Pinpoint the cell where the given text exists, returning its (x, y) midpoint coordinate. 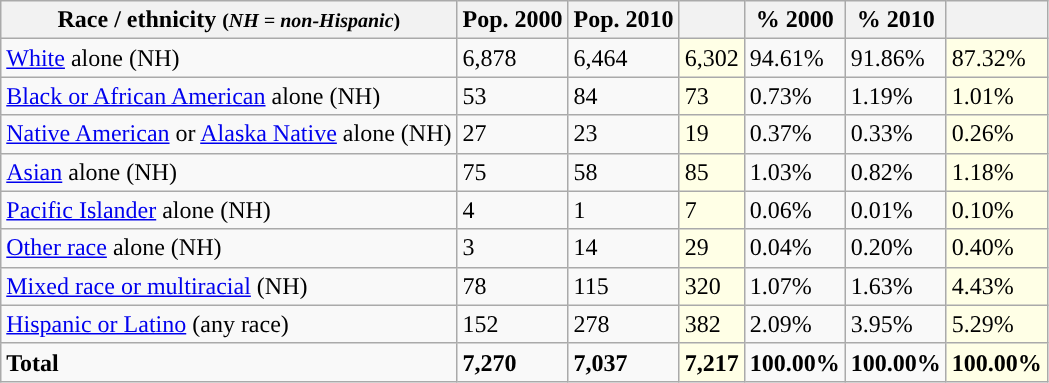
0.73% (794, 96)
1.18% (996, 172)
0.20% (896, 248)
5.29% (996, 324)
78 (512, 286)
6,464 (624, 58)
7,037 (624, 362)
Total (229, 362)
94.61% (794, 58)
73 (712, 96)
0.26% (996, 134)
1 (624, 210)
19 (712, 134)
Pop. 2010 (624, 20)
1.07% (794, 286)
27 (512, 134)
29 (712, 248)
4 (512, 210)
Hispanic or Latino (any race) (229, 324)
115 (624, 286)
23 (624, 134)
278 (624, 324)
0.06% (794, 210)
1.03% (794, 172)
% 2000 (794, 20)
0.82% (896, 172)
58 (624, 172)
1.19% (896, 96)
0.04% (794, 248)
6,302 (712, 58)
1.01% (996, 96)
Race / ethnicity (NH = non-Hispanic) (229, 20)
Native American or Alaska Native alone (NH) (229, 134)
Mixed race or multiracial (NH) (229, 286)
75 (512, 172)
2.09% (794, 324)
53 (512, 96)
0.33% (896, 134)
14 (624, 248)
6,878 (512, 58)
1.63% (896, 286)
87.32% (996, 58)
320 (712, 286)
Other race alone (NH) (229, 248)
0.40% (996, 248)
% 2010 (896, 20)
0.01% (896, 210)
Black or African American alone (NH) (229, 96)
91.86% (896, 58)
0.37% (794, 134)
152 (512, 324)
0.10% (996, 210)
382 (712, 324)
7,270 (512, 362)
Pop. 2000 (512, 20)
84 (624, 96)
4.43% (996, 286)
3 (512, 248)
White alone (NH) (229, 58)
Pacific Islander alone (NH) (229, 210)
7 (712, 210)
Asian alone (NH) (229, 172)
7,217 (712, 362)
85 (712, 172)
3.95% (896, 324)
